Scan for the cell matching the given text and deliver its [X, Y] coordinate at center. 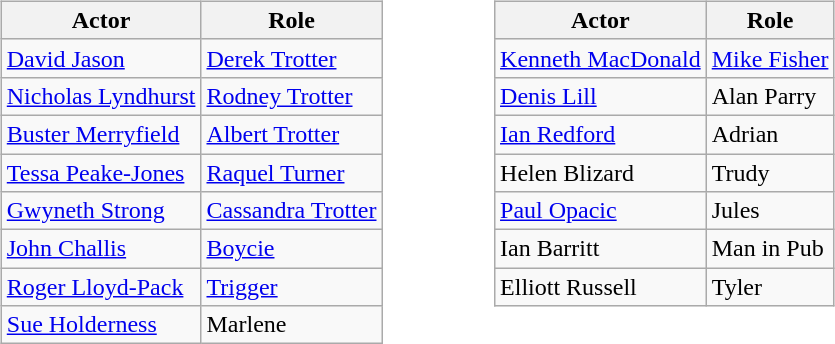
Gwyneth Strong [101, 211]
Elliott Russell [601, 287]
Sue Holderness [101, 325]
Cassandra Trotter [292, 211]
Boycie [292, 249]
Tessa Peake-Jones [101, 173]
Adrian [770, 134]
Kenneth MacDonald [601, 58]
Trudy [770, 173]
Trigger [292, 287]
Tyler [770, 287]
Ian Redford [601, 134]
Ian Barritt [601, 249]
John Challis [101, 249]
Rodney Trotter [292, 96]
Man in Pub [770, 249]
Mike Fisher [770, 58]
Derek Trotter [292, 58]
Denis Lill [601, 96]
David Jason [101, 58]
Jules [770, 211]
Alan Parry [770, 96]
Helen Blizard [601, 173]
Albert Trotter [292, 134]
Marlene [292, 325]
Roger Lloyd-Pack [101, 287]
Buster Merryfield [101, 134]
Paul Opacic [601, 211]
Nicholas Lyndhurst [101, 96]
Raquel Turner [292, 173]
